Determine the [x, y] coordinate at the center of the cell enclosing the given text.  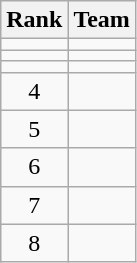
6 [34, 167]
7 [34, 205]
Rank [34, 20]
5 [34, 129]
Team [102, 20]
8 [34, 243]
4 [34, 91]
